For the text-containing cell, return its midpoint in [x, y] coordinate format. 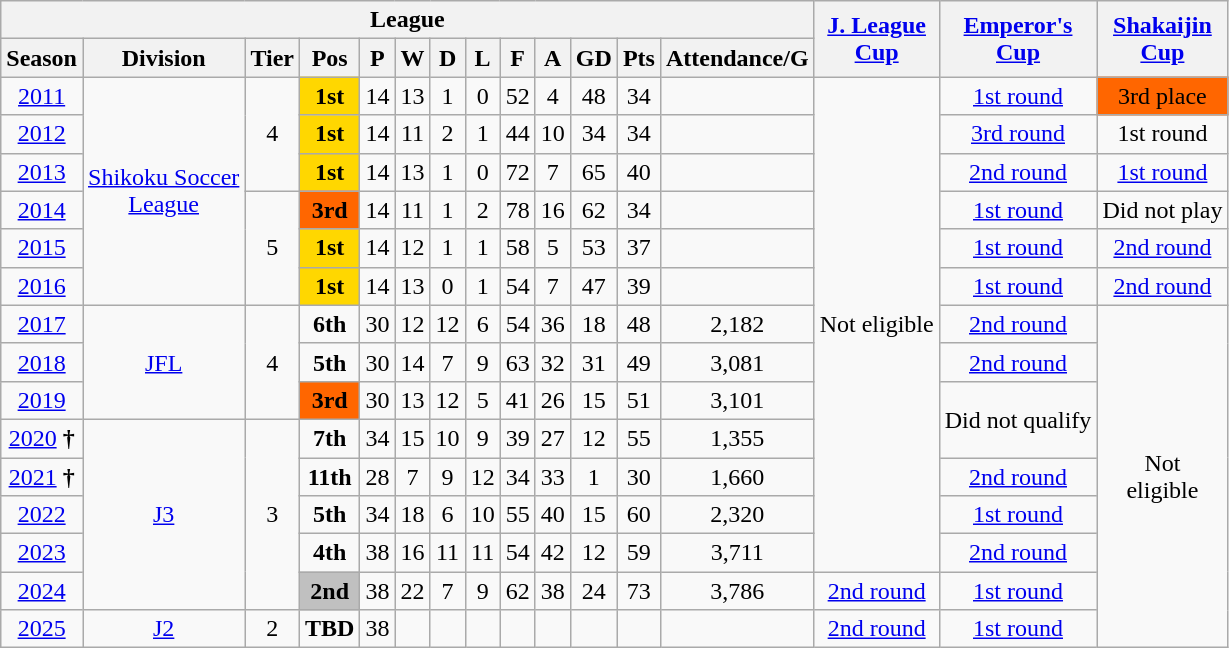
31 [594, 362]
3,711 [737, 553]
ShakaijinCup [1162, 39]
53 [594, 248]
1,660 [737, 477]
32 [552, 362]
4th [329, 553]
3,101 [737, 400]
D [448, 58]
33 [552, 477]
Emperor'sCup [1018, 39]
3,081 [737, 362]
42 [552, 553]
League [408, 20]
J3 [163, 514]
2014 [42, 210]
63 [518, 362]
65 [594, 172]
59 [638, 553]
2,182 [737, 324]
41 [518, 400]
73 [638, 591]
2,320 [737, 515]
Did not qualify [1018, 419]
Did not play [1162, 210]
51 [638, 400]
Tier [272, 58]
JFL [163, 362]
58 [518, 248]
7th [329, 438]
2013 [42, 172]
Attendance/G [737, 58]
2020 † [42, 438]
2nd [329, 591]
W [412, 58]
72 [518, 172]
3rd place [1162, 96]
J. LeagueCup [876, 39]
Division [163, 58]
3,786 [737, 591]
36 [552, 324]
Shikoku SoccerLeague [163, 191]
3 [272, 514]
2024 [42, 591]
2017 [42, 324]
2019 [42, 400]
2011 [42, 96]
2021 † [42, 477]
24 [594, 591]
2025 [42, 629]
11th [329, 477]
26 [552, 400]
2022 [42, 515]
52 [518, 96]
27 [552, 438]
2018 [42, 362]
Not eligible [876, 324]
37 [638, 248]
1,355 [737, 438]
F [518, 58]
47 [594, 286]
2023 [42, 553]
2016 [42, 286]
A [552, 58]
Pos [329, 58]
6th [329, 324]
60 [638, 515]
GD [594, 58]
Noteligible [1162, 476]
L [482, 58]
44 [518, 134]
J2 [163, 629]
Season [42, 58]
2012 [42, 134]
TBD [329, 629]
28 [378, 477]
3rd round [1018, 134]
2015 [42, 248]
49 [638, 362]
22 [412, 591]
78 [518, 210]
Pts [638, 58]
P [378, 58]
